Scan for the cell matching the given text and deliver its (x, y) coordinate at center. 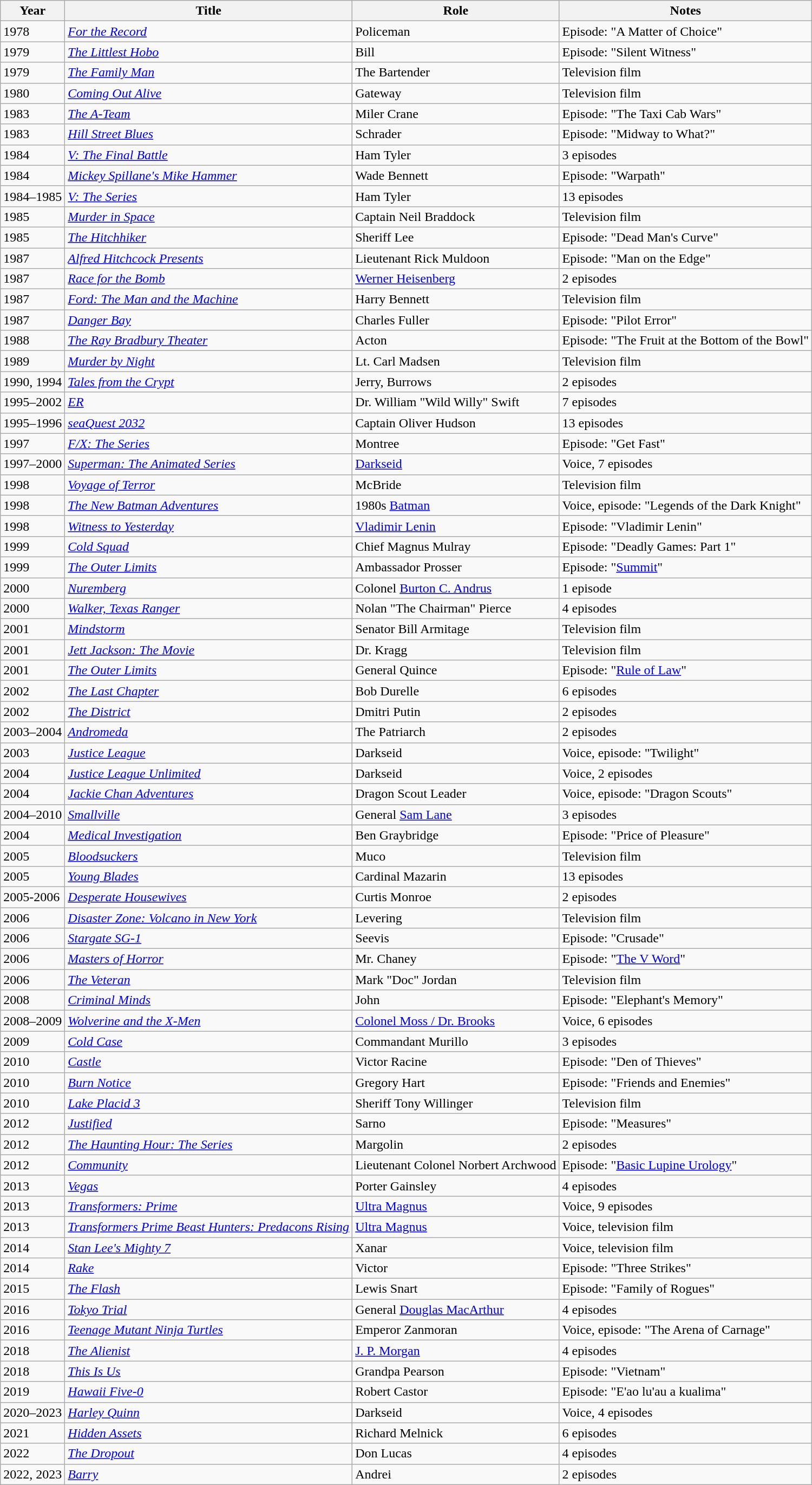
Voice, 9 episodes (685, 1206)
Victor (456, 1268)
McBride (456, 485)
Lake Placid 3 (209, 1103)
Race for the Bomb (209, 279)
Episode: "Summit" (685, 567)
Voice, 7 episodes (685, 464)
Episode: "Dead Man's Curve" (685, 237)
1989 (32, 361)
The Last Chapter (209, 691)
F/X: The Series (209, 444)
Episode: "Pilot Error" (685, 320)
1995–1996 (32, 423)
Lieutenant Colonel Norbert Archwood (456, 1165)
Chief Magnus Mulray (456, 546)
Lewis Snart (456, 1289)
General Quince (456, 670)
Witness to Yesterday (209, 526)
Dr. William "Wild Willy" Swift (456, 402)
Hill Street Blues (209, 134)
Bill (456, 52)
Danger Bay (209, 320)
Cardinal Mazarin (456, 876)
2022 (32, 1454)
The Flash (209, 1289)
1997 (32, 444)
1978 (32, 31)
For the Record (209, 31)
Teenage Mutant Ninja Turtles (209, 1330)
Young Blades (209, 876)
Richard Melnick (456, 1433)
Medical Investigation (209, 835)
Criminal Minds (209, 1000)
Episode: "The Fruit at the Bottom of the Bowl" (685, 341)
Montree (456, 444)
Schrader (456, 134)
Bloodsuckers (209, 856)
Alfred Hitchcock Presents (209, 258)
1988 (32, 341)
2004–2010 (32, 815)
Episode: "Crusade" (685, 939)
Burn Notice (209, 1083)
Rake (209, 1268)
Title (209, 11)
Superman: The Animated Series (209, 464)
2021 (32, 1433)
The Ray Bradbury Theater (209, 341)
1980 (32, 93)
Xanar (456, 1247)
Margolin (456, 1144)
Voice, episode: "Dragon Scouts" (685, 794)
Andromeda (209, 732)
Tokyo Trial (209, 1310)
Desperate Housewives (209, 897)
Robert Castor (456, 1392)
Cold Case (209, 1041)
Wolverine and the X-Men (209, 1021)
Episode: "The V Word" (685, 959)
Werner Heisenberg (456, 279)
Role (456, 11)
Sheriff Lee (456, 237)
Mickey Spillane's Mike Hammer (209, 175)
Coming Out Alive (209, 93)
Levering (456, 918)
Mindstorm (209, 629)
The Dropout (209, 1454)
Grandpa Pearson (456, 1371)
1984–1985 (32, 196)
Year (32, 11)
Disaster Zone: Volcano in New York (209, 918)
Episode: "Basic Lupine Urology" (685, 1165)
Mr. Chaney (456, 959)
Voyage of Terror (209, 485)
The New Batman Adventures (209, 505)
2003–2004 (32, 732)
Walker, Texas Ranger (209, 609)
Voice, 4 episodes (685, 1412)
Curtis Monroe (456, 897)
Colonel Moss / Dr. Brooks (456, 1021)
Harley Quinn (209, 1412)
Murder by Night (209, 361)
The Haunting Hour: The Series (209, 1144)
Seevis (456, 939)
2009 (32, 1041)
Mark "Doc" Jordan (456, 980)
Sarno (456, 1124)
Gateway (456, 93)
Don Lucas (456, 1454)
Murder in Space (209, 217)
Episode: "Deadly Games: Part 1" (685, 546)
Ford: The Man and the Machine (209, 299)
Miler Crane (456, 114)
Dr. Kragg (456, 650)
1 episode (685, 588)
Episode: "Midway to What?" (685, 134)
Muco (456, 856)
Episode: "Measures" (685, 1124)
2019 (32, 1392)
The A-Team (209, 114)
Barry (209, 1474)
Community (209, 1165)
Episode: "The Taxi Cab Wars" (685, 114)
2022, 2023 (32, 1474)
2008–2009 (32, 1021)
seaQuest 2032 (209, 423)
Emperor Zanmoran (456, 1330)
Justice League (209, 753)
Stargate SG-1 (209, 939)
Voice, episode: "Legends of the Dark Knight" (685, 505)
Voice, episode: "Twilight" (685, 753)
The District (209, 712)
2008 (32, 1000)
Episode: "Friends and Enemies" (685, 1083)
Sheriff Tony Willinger (456, 1103)
Jett Jackson: The Movie (209, 650)
2015 (32, 1289)
Dragon Scout Leader (456, 794)
The Bartender (456, 73)
Senator Bill Armitage (456, 629)
Episode: "Den of Thieves" (685, 1062)
Charles Fuller (456, 320)
Porter Gainsley (456, 1186)
Voice, episode: "The Arena of Carnage" (685, 1330)
Ben Graybridge (456, 835)
Vegas (209, 1186)
1980s Batman (456, 505)
Episode: "E'ao lu'au a kualima" (685, 1392)
Ambassador Prosser (456, 567)
Commandant Murillo (456, 1041)
Victor Racine (456, 1062)
The Alienist (209, 1351)
Transformers Prime Beast Hunters: Predacons Rising (209, 1227)
Acton (456, 341)
Justice League Unlimited (209, 773)
ER (209, 402)
Colonel Burton C. Andrus (456, 588)
Episode: "Three Strikes" (685, 1268)
Gregory Hart (456, 1083)
Smallville (209, 815)
Wade Bennett (456, 175)
Nuremberg (209, 588)
1995–2002 (32, 402)
2020–2023 (32, 1412)
Nolan "The Chairman" Pierce (456, 609)
Jackie Chan Adventures (209, 794)
John (456, 1000)
Masters of Horror (209, 959)
General Douglas MacArthur (456, 1310)
Episode: "Price of Pleasure" (685, 835)
Cold Squad (209, 546)
Tales from the Crypt (209, 382)
Jerry, Burrows (456, 382)
Episode: "Vietnam" (685, 1371)
The Patriarch (456, 732)
Episode: "Vladimir Lenin" (685, 526)
J. P. Morgan (456, 1351)
Policeman (456, 31)
Hawaii Five-0 (209, 1392)
General Sam Lane (456, 815)
Stan Lee's Mighty 7 (209, 1247)
Dmitri Putin (456, 712)
Transformers: Prime (209, 1206)
Andrei (456, 1474)
Captain Oliver Hudson (456, 423)
The Littlest Hobo (209, 52)
Episode: "A Matter of Choice" (685, 31)
Captain Neil Braddock (456, 217)
V: The Series (209, 196)
Episode: "Silent Witness" (685, 52)
Episode: "Family of Rogues" (685, 1289)
The Veteran (209, 980)
The Family Man (209, 73)
7 episodes (685, 402)
2003 (32, 753)
The Hitchhiker (209, 237)
Episode: "Elephant's Memory" (685, 1000)
Episode: "Man on the Edge" (685, 258)
Justified (209, 1124)
Notes (685, 11)
1997–2000 (32, 464)
Vladimir Lenin (456, 526)
Episode: "Rule of Law" (685, 670)
Episode: "Get Fast" (685, 444)
Hidden Assets (209, 1433)
V: The Final Battle (209, 155)
Lieutenant Rick Muldoon (456, 258)
Harry Bennett (456, 299)
Bob Durelle (456, 691)
2005-2006 (32, 897)
This Is Us (209, 1371)
Castle (209, 1062)
Episode: "Warpath" (685, 175)
Lt. Carl Madsen (456, 361)
Voice, 6 episodes (685, 1021)
1990, 1994 (32, 382)
Voice, 2 episodes (685, 773)
